Locate the cell with the specified text and output its [X, Y] center coordinate. 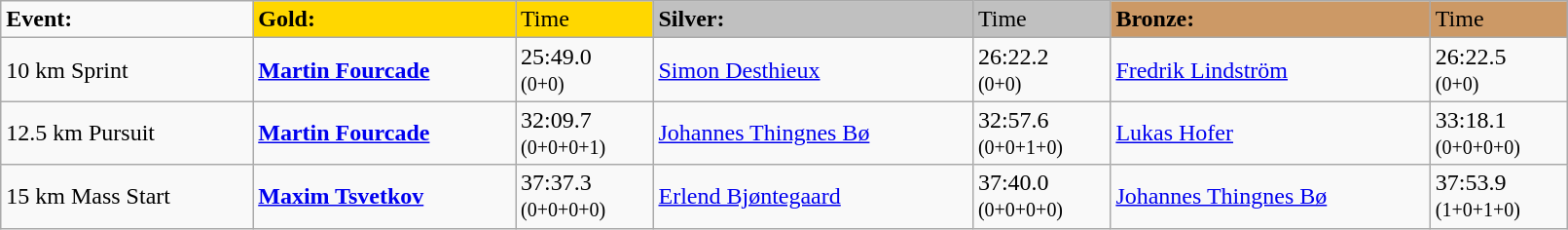
10 km Sprint [127, 70]
37:37.3(0+0+0+0) [584, 197]
37:40.0(0+0+0+0) [1041, 197]
Bronze: [1270, 19]
Fredrik Lindström [1270, 70]
Silver: [813, 19]
26:22.5(0+0) [1499, 70]
32:57.6(0+0+1+0) [1041, 133]
25:49.0(0+0) [584, 70]
32:09.7(0+0+0+1) [584, 133]
26:22.2(0+0) [1041, 70]
Simon Desthieux [813, 70]
Erlend Bjøntegaard [813, 197]
37:53.9(1+0+1+0) [1499, 197]
15 km Mass Start [127, 197]
Maxim Tsvetkov [384, 197]
Gold: [384, 19]
12.5 km Pursuit [127, 133]
Event: [127, 19]
33:18.1(0+0+0+0) [1499, 133]
Lukas Hofer [1270, 133]
